Find where the given text appears and provide that cell's center as (x, y) coordinate. 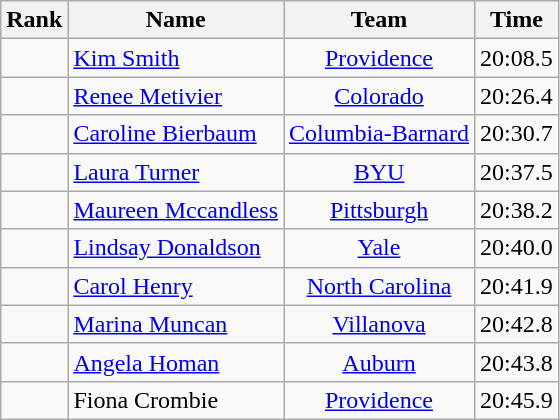
20:26.4 (517, 96)
Maureen Mccandless (176, 210)
20:45.9 (517, 400)
Time (517, 20)
Columbia-Barnard (380, 134)
20:37.5 (517, 172)
20:40.0 (517, 248)
Kim Smith (176, 58)
20:38.2 (517, 210)
Caroline Bierbaum (176, 134)
20:41.9 (517, 286)
Team (380, 20)
20:30.7 (517, 134)
BYU (380, 172)
20:08.5 (517, 58)
Name (176, 20)
20:43.8 (517, 362)
Laura Turner (176, 172)
Rank (34, 20)
Pittsburgh (380, 210)
20:42.8 (517, 324)
Carol Henry (176, 286)
Fiona Crombie (176, 400)
Angela Homan (176, 362)
Auburn (380, 362)
Yale (380, 248)
Renee Metivier (176, 96)
Marina Muncan (176, 324)
Colorado (380, 96)
Lindsay Donaldson (176, 248)
Villanova (380, 324)
North Carolina (380, 286)
